From the cell containing the given text, extract its center point as [X, Y] coordinate. 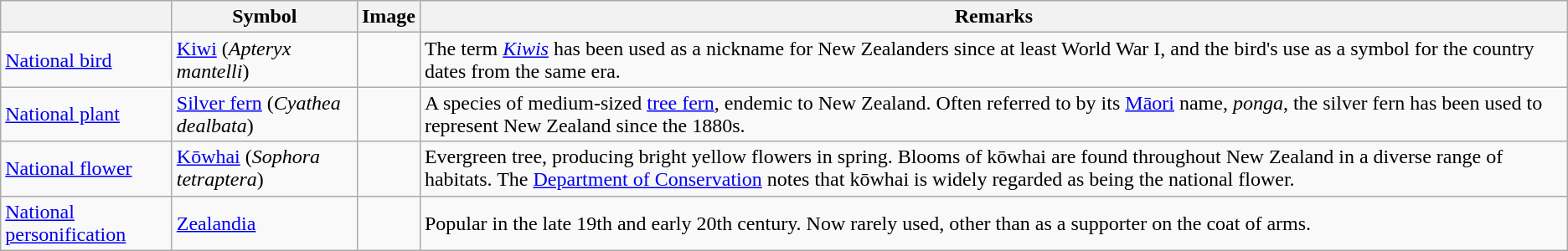
Kiwi (Apteryx mantelli) [265, 60]
Kōwhai (Sophora tetraptera) [265, 169]
Image [389, 17]
Remarks [993, 17]
Silver fern (Cyathea dealbata) [265, 114]
National plant [87, 114]
Popular in the late 19th and early 20th century. Now rarely used, other than as a supporter on the coat of arms. [993, 223]
National personification [87, 223]
Zealandia [265, 223]
National bird [87, 60]
Symbol [265, 17]
National flower [87, 169]
